Search for the cell housing the specified text and yield its (X, Y) center coordinate. 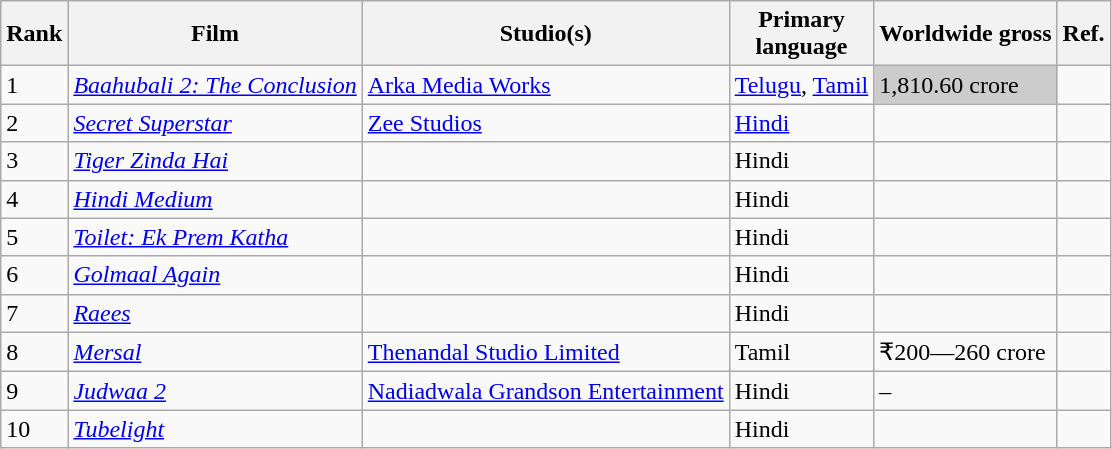
Rank (34, 34)
6 (34, 275)
9 (34, 391)
Hindi Medium (215, 199)
Zee Studios (546, 123)
Secret Superstar (215, 123)
₹200—260 crore (966, 352)
Studio(s) (546, 34)
Mersal (215, 352)
2 (34, 123)
Raees (215, 313)
7 (34, 313)
Worldwide gross (966, 34)
1,810.60 crore (966, 85)
Judwaa 2 (215, 391)
Arka Media Works (546, 85)
Film (215, 34)
5 (34, 237)
– (966, 391)
Thenandal Studio Limited (546, 352)
10 (34, 429)
4 (34, 199)
Telugu, Tamil (802, 85)
Tubelight (215, 429)
Tiger Zinda Hai (215, 161)
3 (34, 161)
1 (34, 85)
Baahubali 2: The Conclusion (215, 85)
Nadiadwala Grandson Entertainment (546, 391)
Toilet: Ek Prem Katha (215, 237)
Ref. (1084, 34)
Golmaal Again (215, 275)
8 (34, 352)
Primarylanguage (802, 34)
Tamil (802, 352)
